Locate the cell with the specified text and output its [x, y] center coordinate. 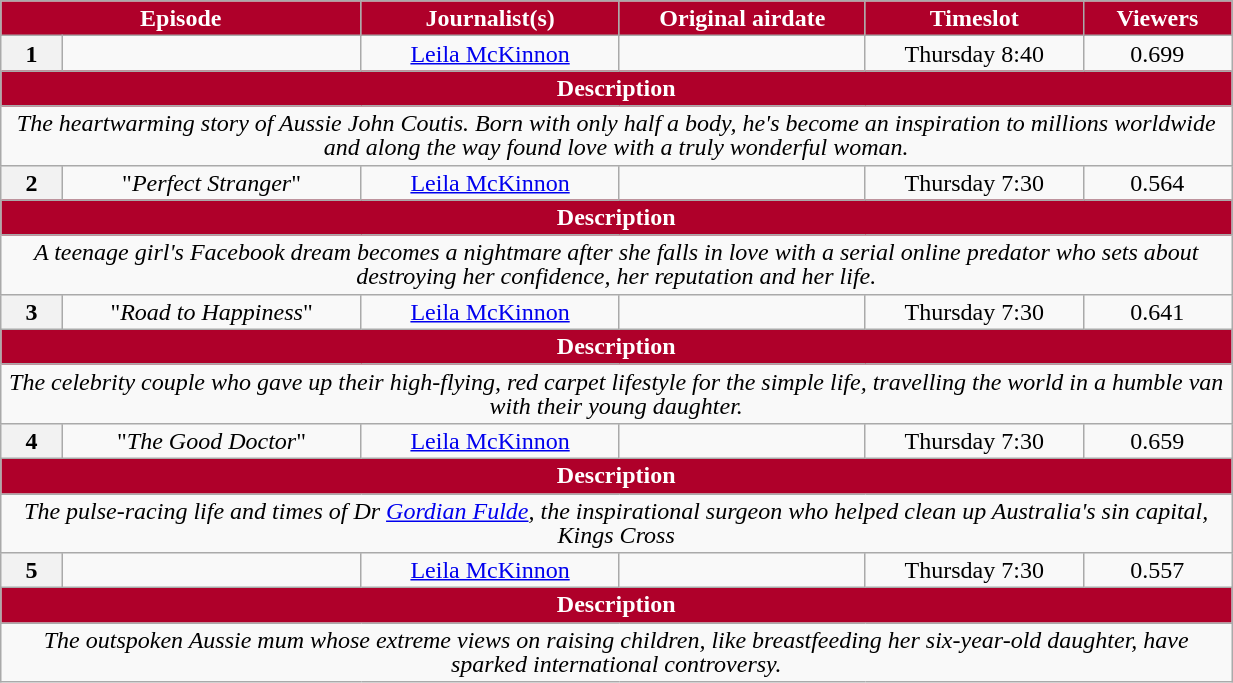
"The Good Doctor" [212, 440]
"Road to Happiness" [212, 312]
Thursday 8:40 [974, 54]
0.659 [1158, 440]
5 [32, 570]
Episode [181, 18]
Original airdate [742, 18]
Journalist(s) [490, 18]
0.699 [1158, 54]
"Perfect Stranger" [212, 182]
0.557 [1158, 570]
0.641 [1158, 312]
1 [32, 54]
3 [32, 312]
The pulse-racing life and times of Dr Gordian Fulde, the inspirational surgeon who helped clean up Australia's sin capital, Kings Cross [616, 524]
2 [32, 182]
4 [32, 440]
0.564 [1158, 182]
Timeslot [974, 18]
Viewers [1158, 18]
